Extract the [X, Y] coordinate from the center of the cell holding the provided text.  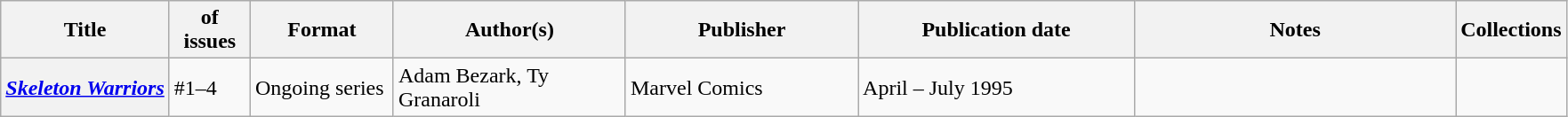
Format [322, 30]
Author(s) [509, 30]
Notes [1295, 30]
Title [85, 30]
Skeleton Warriors [85, 87]
Publication date [996, 30]
Marvel Comics [742, 87]
Adam Bezark, Ty Granaroli [509, 87]
#1–4 [210, 87]
Collections [1511, 30]
Ongoing series [322, 87]
Publisher [742, 30]
of issues [210, 30]
April – July 1995 [996, 87]
